Determine the (X, Y) coordinate at the center of the cell enclosing the given text.  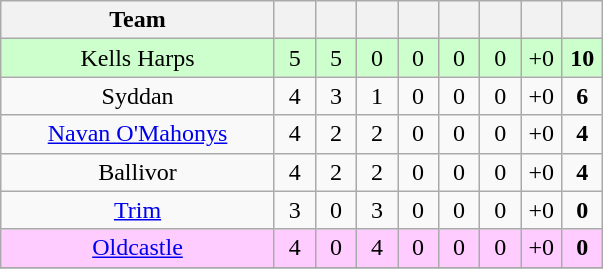
Kells Harps (138, 58)
Navan O'Mahonys (138, 134)
Ballivor (138, 172)
6 (582, 96)
Oldcastle (138, 248)
Syddan (138, 96)
1 (376, 96)
10 (582, 58)
Trim (138, 210)
Team (138, 20)
